Provide the [X, Y] coordinate of the cell's center where the given text is located.  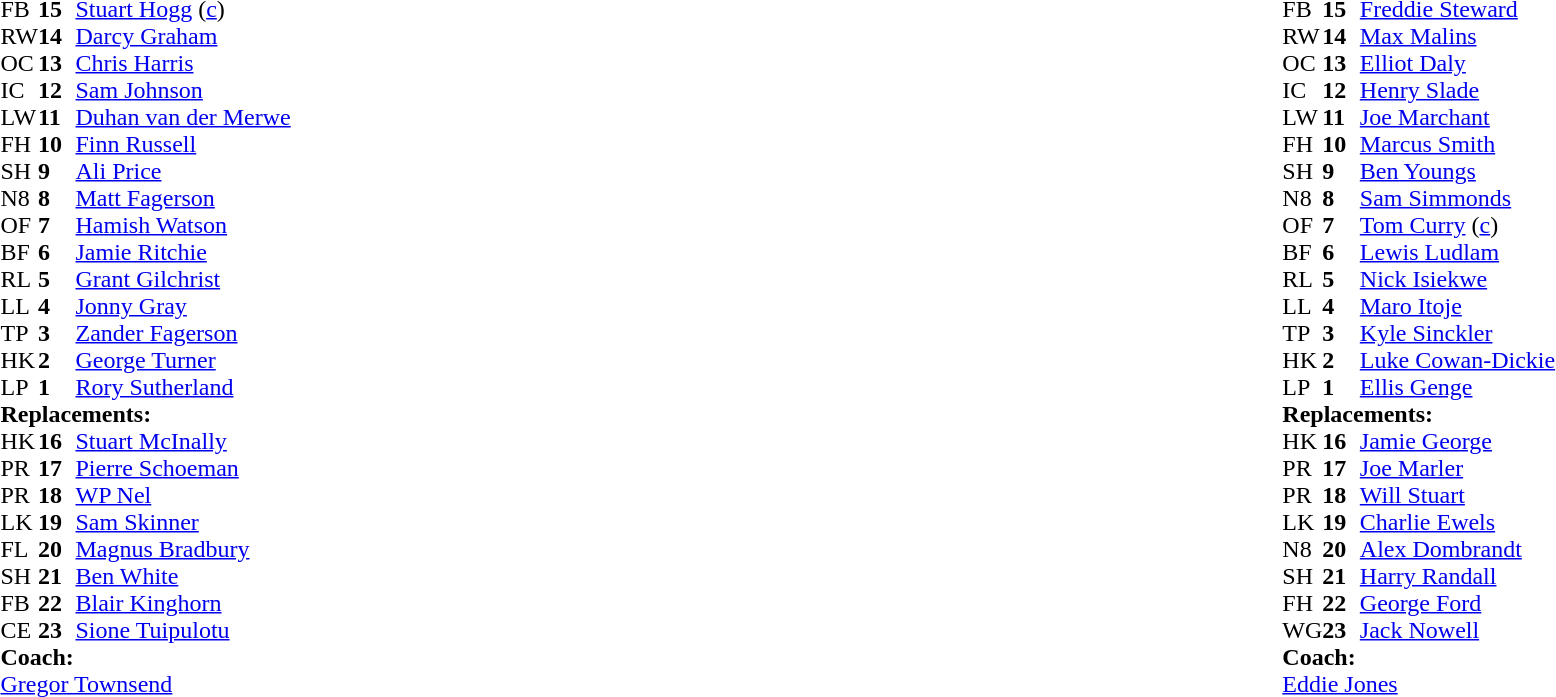
Jack Nowell [1458, 630]
WP Nel [184, 496]
Gregor Townsend [145, 684]
Charlie Ewels [1458, 522]
Blair Kinghorn [184, 604]
Sam Simmonds [1458, 198]
Stuart McInally [184, 442]
Sam Skinner [184, 522]
Jonny Gray [184, 306]
Will Stuart [1458, 496]
George Ford [1458, 604]
Luke Cowan-Dickie [1458, 360]
Ali Price [184, 172]
Darcy Graham [184, 36]
Max Malins [1458, 36]
Joe Marchant [1458, 118]
Duhan van der Merwe [184, 118]
Ben White [184, 576]
Finn Russell [184, 144]
Maro Itoje [1458, 306]
Alex Dombrandt [1458, 550]
CE [19, 630]
Zander Fagerson [184, 334]
FL [19, 550]
Joe Marler [1458, 468]
Rory Sutherland [184, 388]
FB [19, 604]
Nick Isiekwe [1458, 280]
Magnus Bradbury [184, 550]
Jamie George [1458, 442]
Kyle Sinckler [1458, 334]
Lewis Ludlam [1458, 252]
Jamie Ritchie [184, 252]
Eddie Jones [1418, 684]
Tom Curry (c) [1458, 226]
Chris Harris [184, 64]
Sam Johnson [184, 90]
Matt Fagerson [184, 198]
WG [1302, 630]
Grant Gilchrist [184, 280]
Hamish Watson [184, 226]
Elliot Daly [1458, 64]
George Turner [184, 360]
Pierre Schoeman [184, 468]
Sione Tuipulotu [184, 630]
Ellis Genge [1458, 388]
Ben Youngs [1458, 172]
Marcus Smith [1458, 144]
Henry Slade [1458, 90]
Harry Randall [1458, 576]
